Find where the given text appears and provide that cell's center as [X, Y] coordinate. 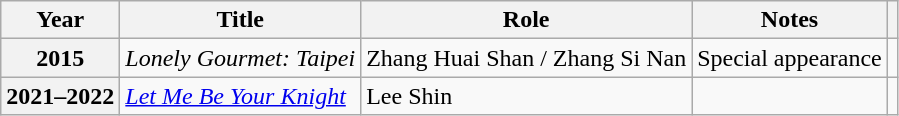
Lonely Gourmet: Taipei [240, 58]
Special appearance [790, 58]
Year [60, 20]
2021–2022 [60, 96]
Notes [790, 20]
2015 [60, 58]
Role [526, 20]
Let Me Be Your Knight [240, 96]
Title [240, 20]
Lee Shin [526, 96]
Zhang Huai Shan / Zhang Si Nan [526, 58]
